Find where the given text appears and provide that cell's center as (x, y) coordinate. 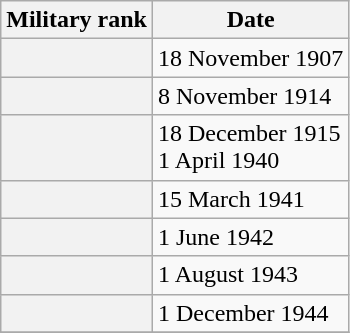
1 August 1943 (250, 275)
18 November 1907 (250, 58)
1 December 1944 (250, 313)
Date (250, 20)
18 December 19151 April 1940 (250, 148)
15 March 1941 (250, 199)
1 June 1942 (250, 237)
Military rank (77, 20)
8 November 1914 (250, 96)
